Extract the (x, y) coordinate from the center of the cell holding the provided text.  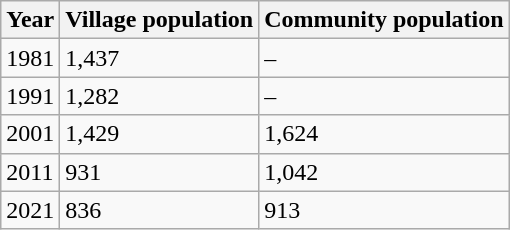
1,624 (384, 134)
836 (160, 210)
Village population (160, 20)
913 (384, 210)
1991 (30, 96)
2011 (30, 172)
2021 (30, 210)
1,042 (384, 172)
1,437 (160, 58)
1981 (30, 58)
2001 (30, 134)
Community population (384, 20)
Year (30, 20)
1,282 (160, 96)
1,429 (160, 134)
931 (160, 172)
